Determine the (X, Y) coordinate at the center of the cell enclosing the given text.  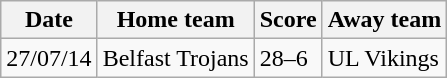
Score (288, 20)
UL Vikings (384, 58)
27/07/14 (49, 58)
Away team (384, 20)
Date (49, 20)
Belfast Trojans (176, 58)
Home team (176, 20)
28–6 (288, 58)
